Capture the cell that displays the provided text and extract its (x, y) central coordinate. 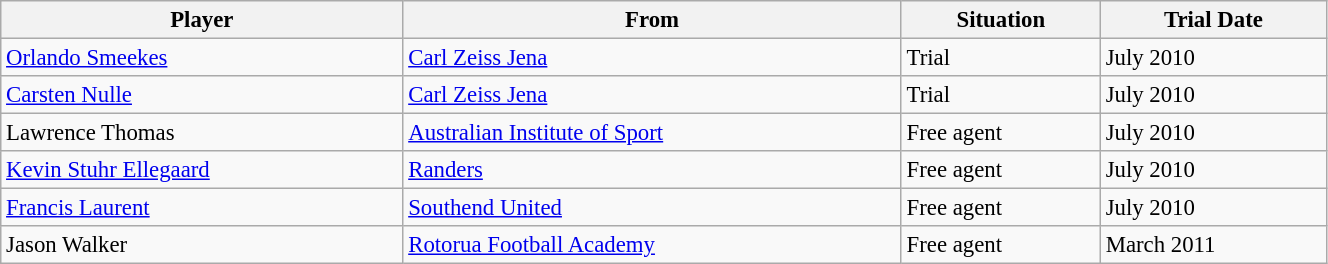
Lawrence Thomas (202, 133)
Kevin Stuhr Ellegaard (202, 170)
Randers (652, 170)
Southend United (652, 208)
Francis Laurent (202, 208)
Carsten Nulle (202, 95)
Player (202, 20)
Australian Institute of Sport (652, 133)
Jason Walker (202, 245)
Rotorua Football Academy (652, 245)
From (652, 20)
Situation (1000, 20)
Orlando Smeekes (202, 58)
Trial Date (1213, 20)
March 2011 (1213, 245)
